Output the [X, Y] coordinate of the center of the cell containing the given text.  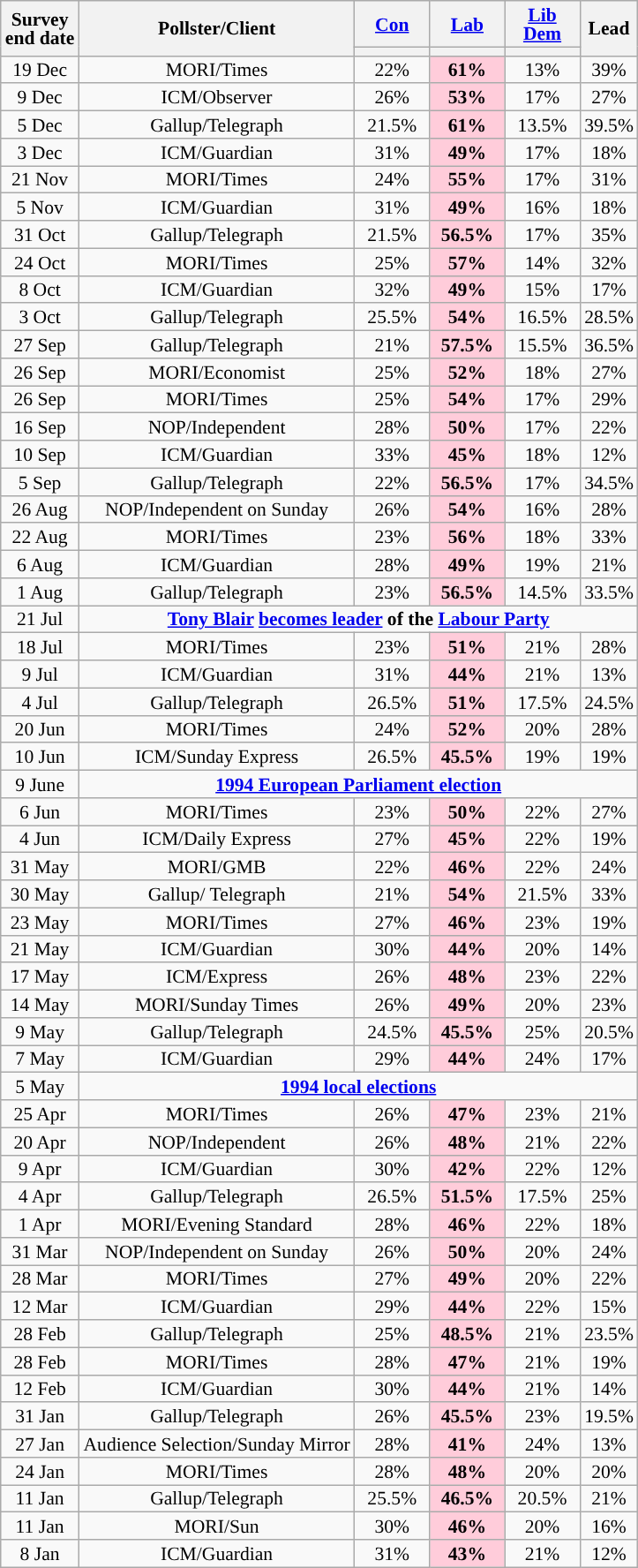
MORI/Economist [216, 373]
23 May [41, 922]
24 Oct [41, 261]
25 Apr [41, 1114]
57% [468, 261]
14.5% [542, 592]
21 Jul [41, 620]
3 Oct [41, 318]
Tony Blair becomes leader of the Labour Party [358, 620]
31 Mar [41, 1252]
36.5% [609, 344]
56% [468, 537]
28.5% [609, 318]
20 Jun [41, 729]
MORI/Evening Standard [216, 1224]
16 Sep [41, 427]
6 Aug [41, 565]
8 Oct [41, 290]
6 Jun [41, 812]
14 May [41, 1005]
ICM/Daily Express [216, 839]
12 Feb [41, 1388]
48.5% [468, 1333]
43% [468, 1554]
Pollster/Client [216, 28]
10 Jun [41, 758]
4 Jul [41, 701]
ICM/Sunday Express [216, 758]
MORI/Sun [216, 1526]
5 May [41, 1086]
39% [609, 69]
1 Apr [41, 1224]
5 Nov [41, 207]
9 May [41, 1031]
31 Oct [41, 235]
7 May [41, 1059]
34.5% [609, 482]
27 Jan [41, 1444]
27 Sep [41, 344]
31 Jan [41, 1416]
9 June [41, 784]
24 Jan [41, 1471]
41% [468, 1444]
Con [392, 24]
33.5% [609, 592]
Lib Dem [542, 24]
8 Jan [41, 1554]
MORI/GMB [216, 867]
10 Sep [41, 454]
42% [468, 1169]
30 May [41, 893]
ICM/Observer [216, 97]
17 May [41, 976]
57.5% [468, 344]
21 May [41, 948]
9 Dec [41, 97]
ICM/Express [216, 976]
39.5% [609, 125]
4 Jun [41, 839]
3 Dec [41, 152]
16.5% [542, 318]
46.5% [468, 1499]
1994 local elections [358, 1086]
1 Aug [41, 592]
9 Jul [41, 675]
19 Dec [41, 69]
Surveyend date [41, 28]
Lead [609, 28]
9 Apr [41, 1169]
55% [468, 180]
28 Mar [41, 1278]
18 Jul [41, 646]
21 Nov [41, 180]
35% [609, 235]
Audience Selection/Sunday Mirror [216, 1444]
Lab [468, 24]
MORI/Sunday Times [216, 1005]
51.5% [468, 1197]
15.5% [542, 344]
5 Sep [41, 482]
19.5% [609, 1416]
23.5% [609, 1333]
26 Aug [41, 509]
53% [468, 97]
20 Apr [41, 1141]
Gallup/ Telegraph [216, 893]
5 Dec [41, 125]
4 Apr [41, 1197]
22 Aug [41, 537]
12 Mar [41, 1307]
31 May [41, 867]
1994 European Parliament election [358, 784]
13.5% [542, 125]
